Pinpoint the cell where the given text exists, returning its (X, Y) midpoint coordinate. 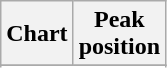
Peakposition (119, 34)
Chart (37, 34)
